Output the [x, y] coordinate of the center of the cell containing the given text.  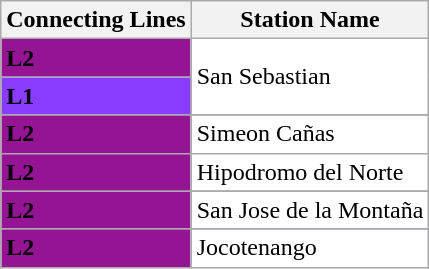
Connecting Lines [96, 20]
San Sebastian [310, 77]
Jocotenango [310, 248]
Simeon Cañas [310, 134]
L1 [96, 96]
San Jose de la Montaña [310, 210]
Hipodromo del Norte [310, 172]
Station Name [310, 20]
